Provide the [x, y] coordinate of the cell's center where the given text is located.  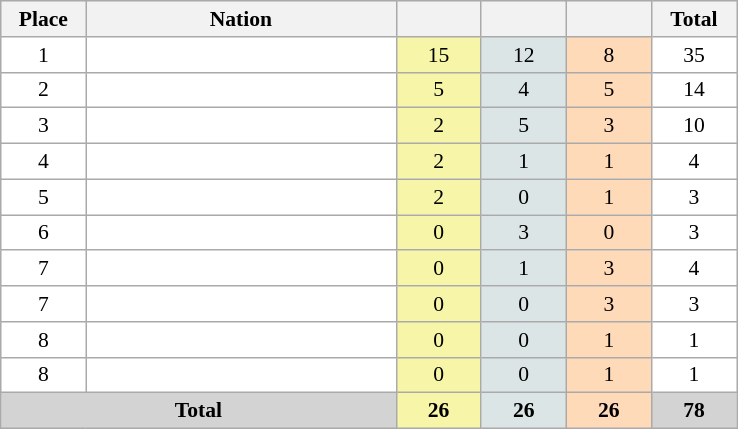
Nation [241, 19]
6 [44, 233]
15 [438, 55]
Place [44, 19]
10 [694, 126]
12 [524, 55]
14 [694, 90]
78 [694, 411]
35 [694, 55]
